For the text-containing cell, return its midpoint in [x, y] coordinate format. 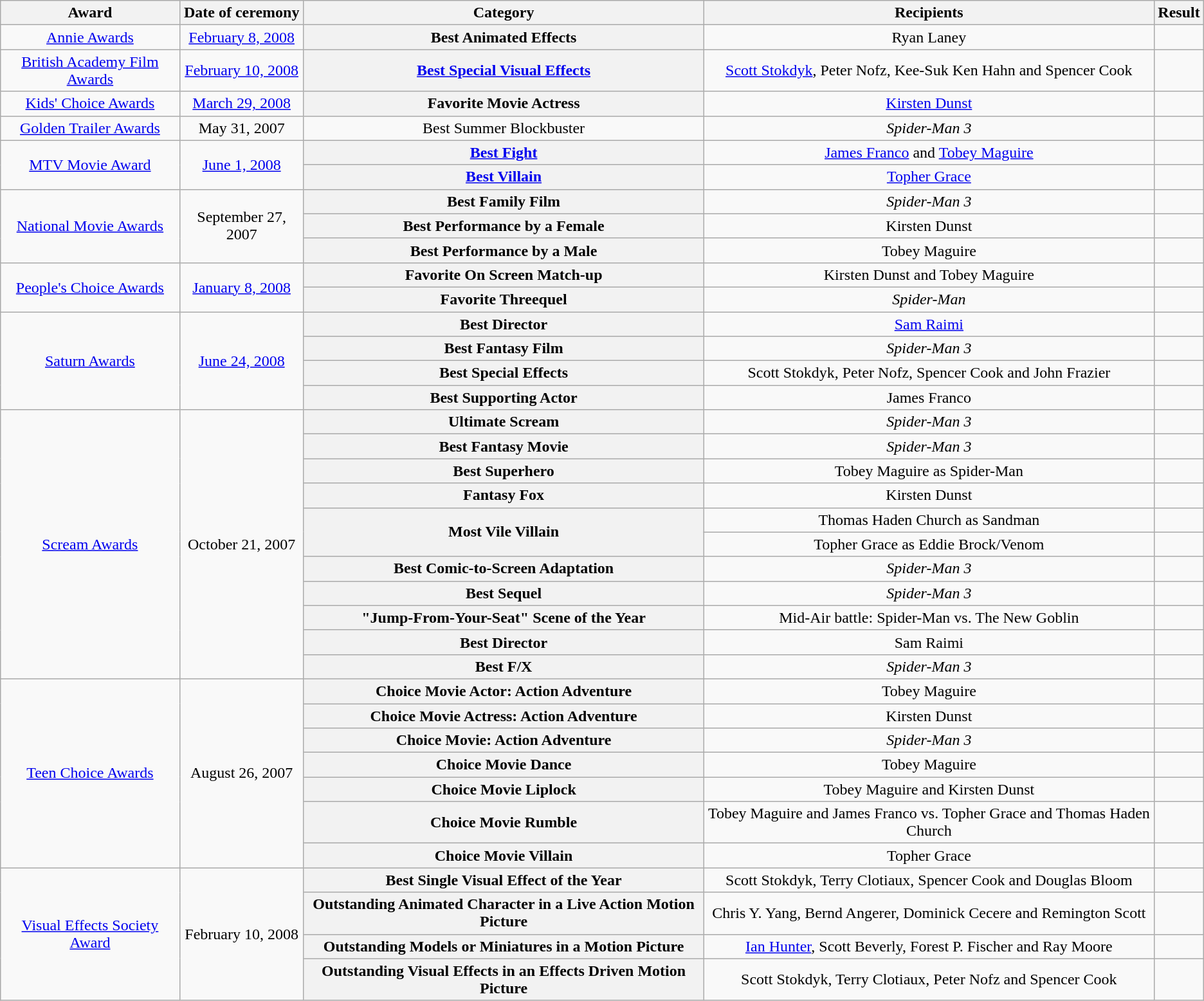
Best Performance by a Male [504, 250]
Tobey Maguire and James Franco vs. Topher Grace and Thomas Haden Church [929, 822]
Best Special Effects [504, 373]
Best Special Visual Effects [504, 71]
Date of ceremony [242, 13]
Outstanding Animated Character in a Live Action Motion Picture [504, 914]
Saturn Awards [90, 360]
Choice Movie Rumble [504, 822]
September 27, 2007 [242, 226]
Favorite Threequel [504, 299]
Best Supporting Actor [504, 398]
Choice Movie Actor: Action Adventure [504, 691]
James Franco and Tobey Maguire [929, 152]
June 1, 2008 [242, 165]
Golden Trailer Awards [90, 128]
Visual Effects Society Award [90, 934]
Favorite Movie Actress [504, 104]
Most Vile Villain [504, 532]
Category [504, 13]
Tobey Maguire as Spider-Man [929, 471]
Scott Stokdyk, Peter Nofz, Kee-Suk Ken Hahn and Spencer Cook [929, 71]
August 26, 2007 [242, 773]
Best F/X [504, 666]
Topher Grace as Eddie Brock/Venom [929, 544]
Fantasy Fox [504, 495]
Outstanding Models or Miniatures in a Motion Picture [504, 946]
Award [90, 13]
Best Performance by a Female [504, 226]
June 24, 2008 [242, 360]
Best Summer Blockbuster [504, 128]
MTV Movie Award [90, 165]
People's Choice Awards [90, 287]
Kids' Choice Awards [90, 104]
Scott Stokdyk, Terry Clotiaux, Spencer Cook and Douglas Bloom [929, 880]
Recipients [929, 13]
Scream Awards [90, 544]
January 8, 2008 [242, 287]
May 31, 2007 [242, 128]
Kirsten Dunst and Tobey Maguire [929, 275]
Outstanding Visual Effects in an Effects Driven Motion Picture [504, 979]
"Jump-From-Your-Seat" Scene of the Year [504, 618]
February 8, 2008 [242, 37]
Best Comic-to-Screen Adaptation [504, 569]
Best Family Film [504, 201]
Choice Movie: Action Adventure [504, 740]
March 29, 2008 [242, 104]
Mid-Air battle: Spider-Man vs. The New Goblin [929, 618]
British Academy Film Awards [90, 71]
Chris Y. Yang, Bernd Angerer, Dominick Cecere and Remington Scott [929, 914]
Spider-Man [929, 299]
Choice Movie Actress: Action Adventure [504, 716]
Choice Movie Dance [504, 765]
Teen Choice Awards [90, 773]
Thomas Haden Church as Sandman [929, 520]
Ultimate Scream [504, 422]
Best Animated Effects [504, 37]
James Franco [929, 398]
Favorite On Screen Match-up [504, 275]
National Movie Awards [90, 226]
Best Superhero [504, 471]
Ian Hunter, Scott Beverly, Forest P. Fischer and Ray Moore [929, 946]
Best Fantasy Film [504, 349]
Tobey Maguire and Kirsten Dunst [929, 789]
Best Sequel [504, 593]
Scott Stokdyk, Peter Nofz, Spencer Cook and John Frazier [929, 373]
Best Villain [504, 177]
Choice Movie Liplock [504, 789]
Best Fight [504, 152]
Best Single Visual Effect of the Year [504, 880]
Scott Stokdyk, Terry Clotiaux, Peter Nofz and Spencer Cook [929, 979]
October 21, 2007 [242, 544]
Annie Awards [90, 37]
Ryan Laney [929, 37]
Result [1179, 13]
Best Fantasy Movie [504, 446]
Choice Movie Villain [504, 856]
